For the text-containing cell, return its midpoint in [x, y] coordinate format. 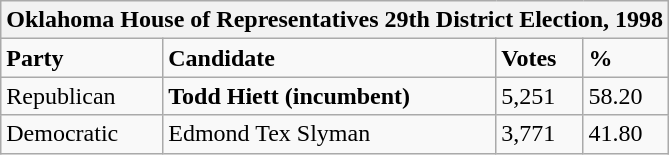
Candidate [330, 58]
Votes [540, 58]
Party [82, 58]
5,251 [540, 96]
Edmond Tex Slyman [330, 134]
58.20 [626, 96]
Oklahoma House of Representatives 29th District Election, 1998 [335, 20]
Democratic [82, 134]
3,771 [540, 134]
% [626, 58]
41.80 [626, 134]
Republican [82, 96]
Todd Hiett (incumbent) [330, 96]
